For the text-containing cell, return its midpoint in (x, y) coordinate format. 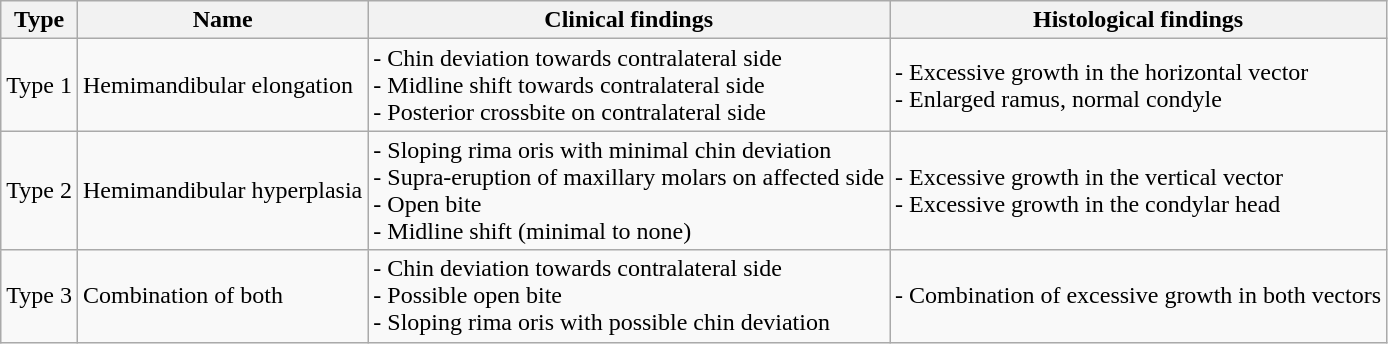
- Chin deviation towards contralateral side- Possible open bite- Sloping rima oris with possible chin deviation (629, 296)
Type 2 (40, 190)
Type (40, 20)
Hemimandibular hyperplasia (222, 190)
Type 1 (40, 85)
Name (222, 20)
Histological findings (1138, 20)
- Excessive growth in the vertical vector- Excessive growth in the condylar head (1138, 190)
- Excessive growth in the horizontal vector- Enlarged ramus, normal condyle (1138, 85)
- Combination of excessive growth in both vectors (1138, 296)
Hemimandibular elongation (222, 85)
- Sloping rima oris with minimal chin deviation- Supra-eruption of maxillary molars on affected side- Open bite- Midline shift (minimal to none) (629, 190)
Clinical findings (629, 20)
Combination of both (222, 296)
Type 3 (40, 296)
- Chin deviation towards contralateral side- Midline shift towards contralateral side- Posterior crossbite on contralateral side (629, 85)
